Capture the cell that displays the provided text and extract its (X, Y) central coordinate. 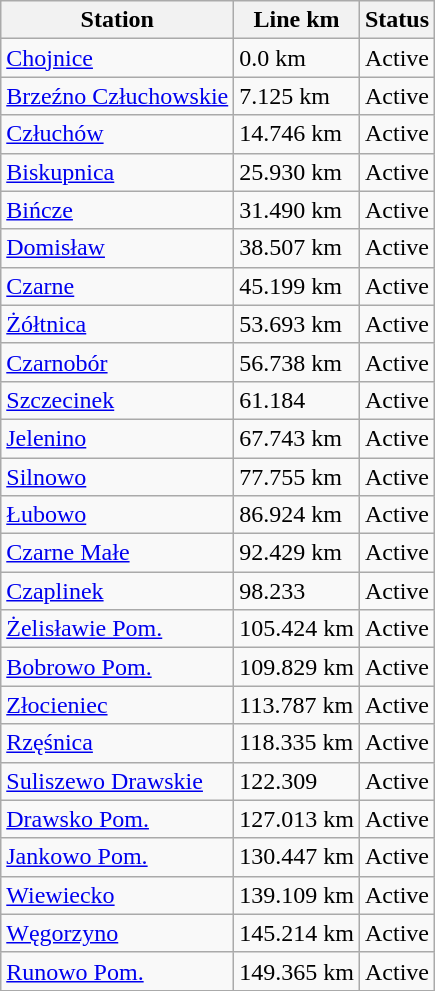
Czarnobór (118, 362)
92.429 km (297, 553)
113.787 km (297, 705)
Silnowo (118, 477)
Jankowo Pom. (118, 857)
Żelisławie Pom. (118, 629)
Jelenino (118, 438)
Czaplinek (118, 591)
0.0 km (297, 58)
Drawsko Pom. (118, 819)
Runowo Pom. (118, 971)
67.743 km (297, 438)
25.930 km (297, 172)
56.738 km (297, 362)
Bobrowo Pom. (118, 667)
145.214 km (297, 933)
Czarne (118, 286)
61.184 (297, 400)
Biskupnica (118, 172)
Żółtnica (118, 324)
45.199 km (297, 286)
Szczecinek (118, 400)
Domisław (118, 248)
98.233 (297, 591)
109.829 km (297, 667)
118.335 km (297, 743)
105.424 km (297, 629)
Status (396, 20)
86.924 km (297, 515)
Człuchów (118, 134)
Chojnice (118, 58)
127.013 km (297, 819)
7.125 km (297, 96)
Line km (297, 20)
Złocieniec (118, 705)
Łubowo (118, 515)
122.309 (297, 781)
53.693 km (297, 324)
Czarne Małe (118, 553)
Brzeźno Człuchowskie (118, 96)
Station (118, 20)
149.365 km (297, 971)
Bińcze (118, 210)
Suliszewo Drawskie (118, 781)
Wiewiecko (118, 895)
Rzęśnica (118, 743)
31.490 km (297, 210)
38.507 km (297, 248)
14.746 km (297, 134)
130.447 km (297, 857)
Węgorzyno (118, 933)
139.109 km (297, 895)
77.755 km (297, 477)
